Scan for the cell matching the given text and deliver its [x, y] coordinate at center. 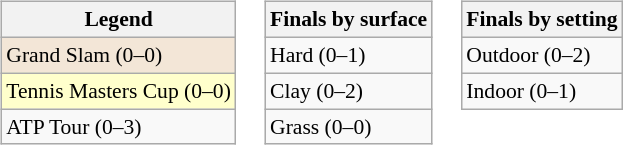
Clay (0–2) [348, 91]
Hard (0–1) [348, 55]
Finals by setting [542, 20]
Tennis Masters Cup (0–0) [118, 91]
Legend [118, 20]
ATP Tour (0–3) [118, 127]
Grand Slam (0–0) [118, 55]
Grass (0–0) [348, 127]
Outdoor (0–2) [542, 55]
Indoor (0–1) [542, 91]
Finals by surface [348, 20]
